Determine the (X, Y) coordinate at the center of the cell enclosing the given text.  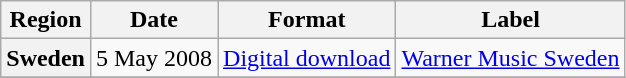
Warner Music Sweden (510, 58)
5 May 2008 (154, 58)
Region (46, 20)
Label (510, 20)
Date (154, 20)
Sweden (46, 58)
Format (307, 20)
Digital download (307, 58)
